Locate the cell with the specified text and output its [x, y] center coordinate. 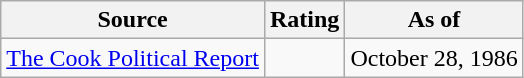
October 28, 1986 [434, 58]
Rating [304, 20]
As of [434, 20]
The Cook Political Report [133, 58]
Source [133, 20]
